Scan for the cell matching the given text and deliver its [x, y] coordinate at center. 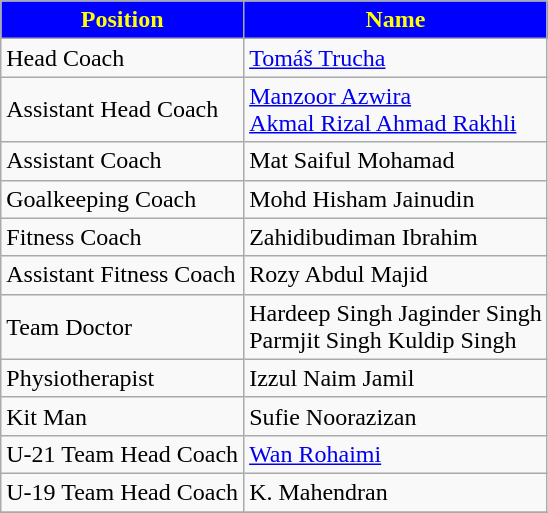
Rozy Abdul Majid [396, 275]
Head Coach [122, 58]
U-21 Team Head Coach [122, 454]
Mat Saiful Mohamad [396, 161]
Hardeep Singh Jaginder Singh Parmjit Singh Kuldip Singh [396, 326]
Mohd Hisham Jainudin [396, 199]
Assistant Coach [122, 161]
Assistant Head Coach [122, 110]
Kit Man [122, 416]
Sufie Noorazizan [396, 416]
Zahidibudiman Ibrahim [396, 237]
Fitness Coach [122, 237]
Team Doctor [122, 326]
K. Mahendran [396, 492]
Physiotherapist [122, 378]
U-19 Team Head Coach [122, 492]
Position [122, 20]
Tomáš Trucha [396, 58]
Izzul Naim Jamil [396, 378]
Manzoor Azwira Akmal Rizal Ahmad Rakhli [396, 110]
Assistant Fitness Coach [122, 275]
Goalkeeping Coach [122, 199]
Wan Rohaimi [396, 454]
Name [396, 20]
